Detect which cell encompasses the target text, then output its [x, y] center coordinate. 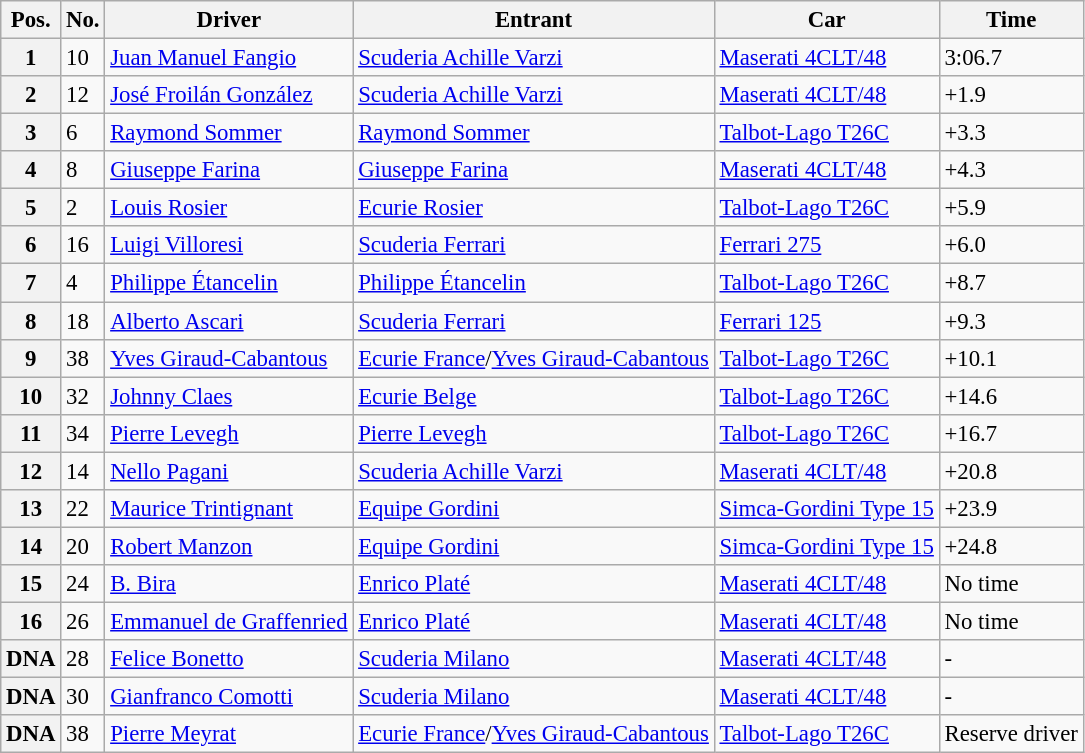
+20.8 [1011, 471]
22 [83, 509]
3 [31, 133]
Car [826, 20]
Felice Bonetto [229, 659]
+4.3 [1011, 170]
13 [31, 509]
Ferrari 275 [826, 245]
No. [83, 20]
Pos. [31, 20]
+24.8 [1011, 546]
Yves Giraud-Cabantous [229, 358]
+1.9 [1011, 95]
Maurice Trintignant [229, 509]
Reserve driver [1011, 734]
5 [31, 208]
34 [83, 433]
B. Bira [229, 584]
Ferrari 125 [826, 321]
Robert Manzon [229, 546]
3:06.7 [1011, 58]
+23.9 [1011, 509]
Ecurie Belge [534, 396]
Louis Rosier [229, 208]
+10.1 [1011, 358]
18 [83, 321]
Juan Manuel Fangio [229, 58]
28 [83, 659]
Entrant [534, 20]
José Froilán González [229, 95]
15 [31, 584]
30 [83, 697]
Nello Pagani [229, 471]
1 [31, 58]
26 [83, 621]
Gianfranco Comotti [229, 697]
+9.3 [1011, 321]
9 [31, 358]
Johnny Claes [229, 396]
11 [31, 433]
+14.6 [1011, 396]
+5.9 [1011, 208]
Luigi Villoresi [229, 245]
Driver [229, 20]
20 [83, 546]
+6.0 [1011, 245]
+3.3 [1011, 133]
+8.7 [1011, 283]
Ecurie Rosier [534, 208]
+16.7 [1011, 433]
7 [31, 283]
Time [1011, 20]
32 [83, 396]
Alberto Ascari [229, 321]
Pierre Meyrat [229, 734]
24 [83, 584]
Emmanuel de Graffenried [229, 621]
